Output the (x, y) coordinate of the center of the cell containing the given text.  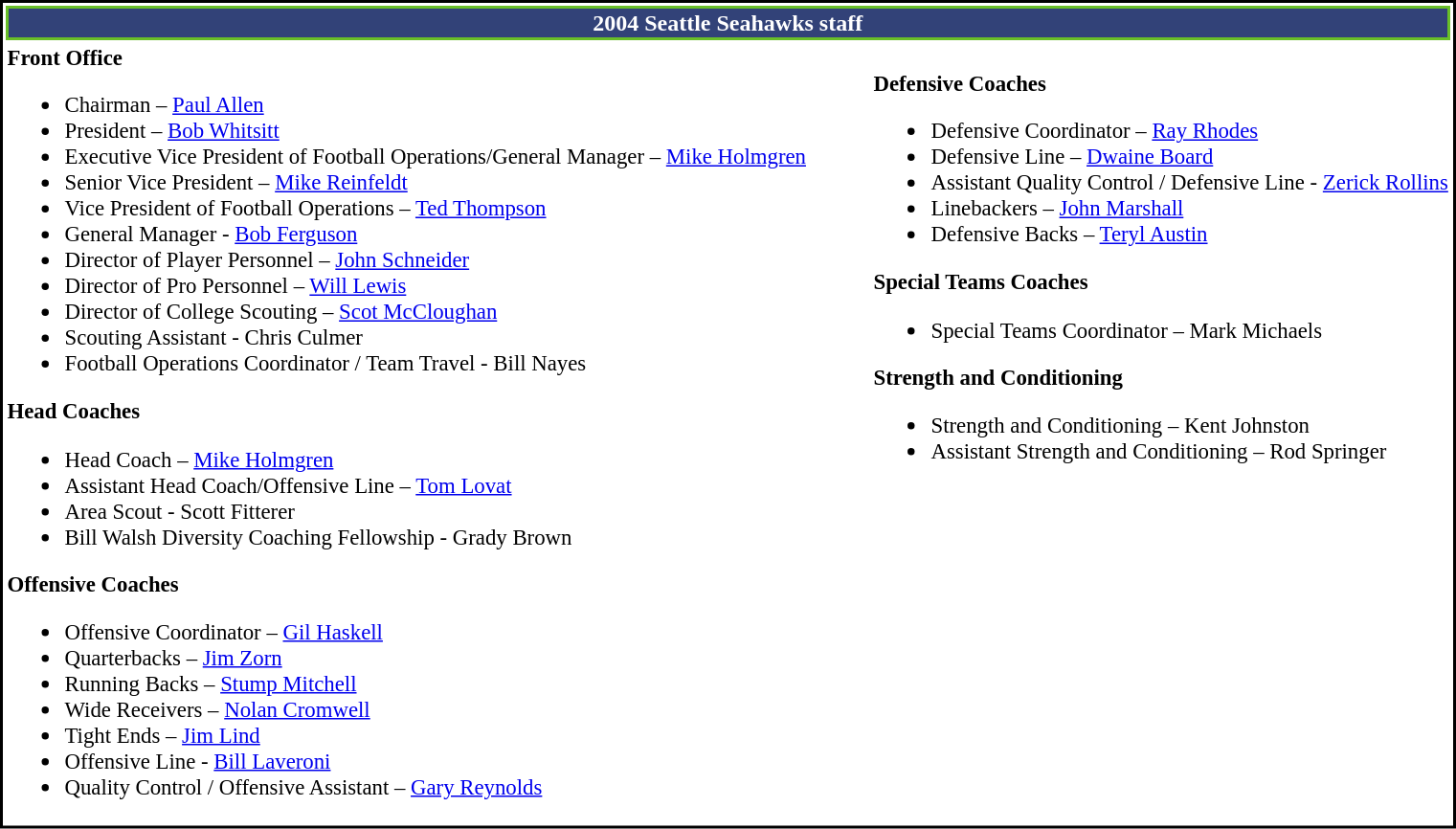
2004 Seattle Seahawks staff (728, 23)
